Search for the cell housing the specified text and yield its [X, Y] center coordinate. 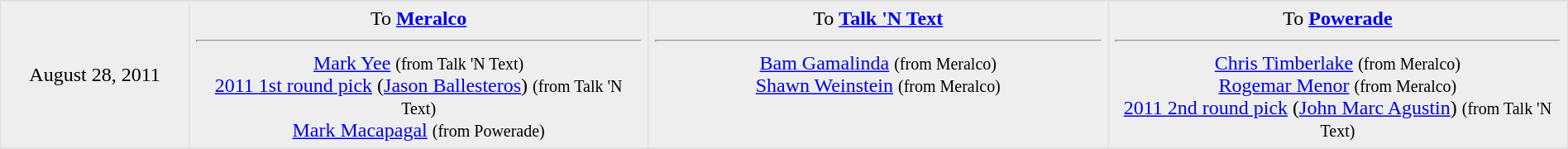
To Talk 'N TextBam Gamalinda (from Meralco) Shawn Weinstein (from Meralco) [878, 74]
To PoweradeChris Timberlake (from Meralco) Rogemar Menor (from Meralco) 2011 2nd round pick (John Marc Agustin) (from Talk 'N Text) [1338, 74]
To MeralcoMark Yee (from Talk 'N Text) 2011 1st round pick (Jason Ballesteros) (from Talk 'N Text)Mark Macapagal (from Powerade) [418, 74]
August 28, 2011 [95, 74]
